Return (X, Y) of the center of cell containing provided text 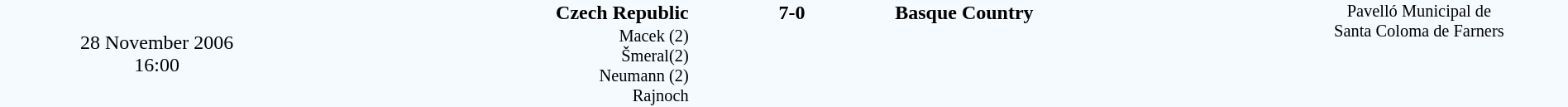
Macek (2)Šmeral(2)Neumann (2)Rajnoch (501, 66)
28 November 200616:00 (157, 53)
Pavelló Municipal de Santa Coloma de Farners (1419, 53)
7-0 (791, 12)
Basque Country (1082, 12)
Czech Republic (501, 12)
